Return the [X, Y] coordinate for the center point of the cell that contains the specified text.  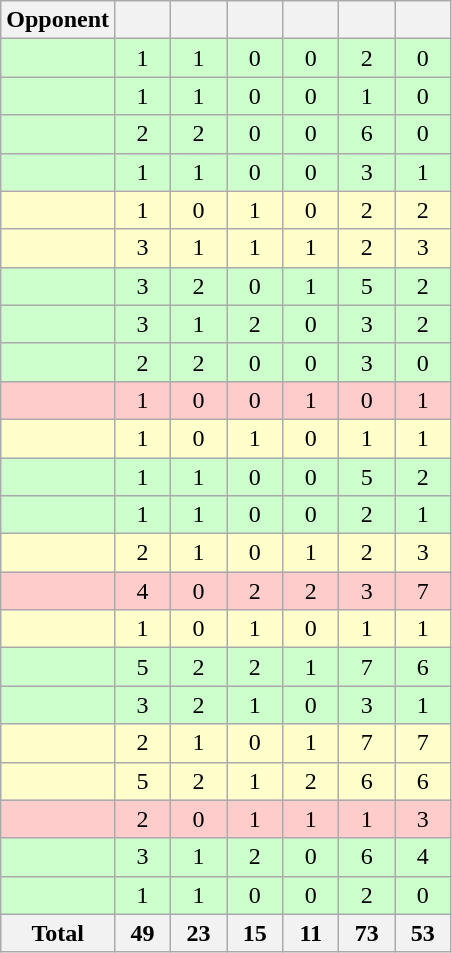
Total [58, 933]
53 [423, 933]
73 [367, 933]
15 [255, 933]
Opponent [58, 20]
11 [311, 933]
49 [143, 933]
23 [199, 933]
